Capture the cell that displays the provided text and extract its (x, y) central coordinate. 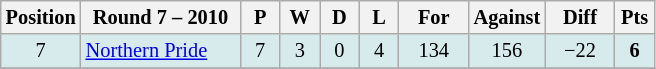
For (434, 17)
L (379, 17)
6 (635, 51)
0 (340, 51)
Against (508, 17)
Northern Pride (161, 51)
Pts (635, 17)
−22 (580, 51)
4 (379, 51)
P (260, 17)
Diff (580, 17)
Position (41, 17)
W (300, 17)
134 (434, 51)
Round 7 – 2010 (161, 17)
D (340, 17)
3 (300, 51)
156 (508, 51)
